Find where the given text appears and provide that cell's center as [X, Y] coordinate. 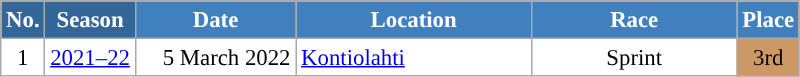
1 [23, 58]
Date [216, 20]
3rd [768, 58]
Kontiolahti [414, 58]
Sprint [634, 58]
No. [23, 20]
Place [768, 20]
Race [634, 20]
Season [90, 20]
2021–22 [90, 58]
5 March 2022 [216, 58]
Location [414, 20]
